Pinpoint the cell where the given text exists, returning its (X, Y) midpoint coordinate. 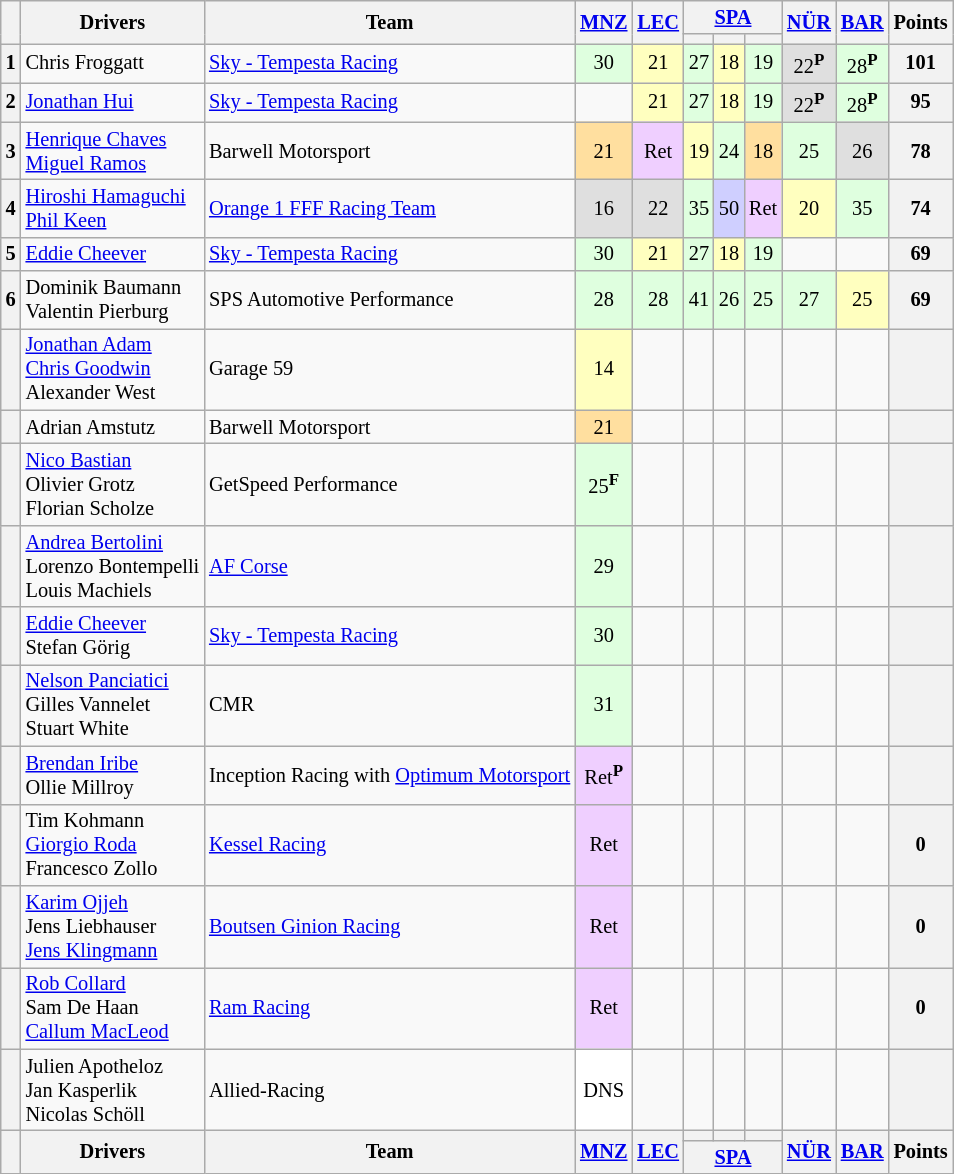
25F (604, 485)
2 (11, 102)
Boutsen Ginion Racing (390, 926)
Nelson Panciatici Gilles Vannelet Stuart White (113, 705)
29 (604, 566)
Dominik Baumann Valentin Pierburg (113, 300)
GetSpeed Performance (390, 485)
101 (921, 64)
RetP (604, 775)
14 (604, 369)
CMR (390, 705)
Hiroshi Hamaguchi Phil Keen (113, 208)
78 (921, 151)
Brendan Iribe Ollie Millroy (113, 775)
3 (11, 151)
20 (809, 208)
74 (921, 208)
SPS Automotive Performance (390, 300)
Orange 1 FFF Racing Team (390, 208)
31 (604, 705)
Tim Kohmann Giorgio Roda Francesco Zollo (113, 845)
4 (11, 208)
Karim Ojjeh Jens Liebhauser Jens Klingmann (113, 926)
Nico Bastian Olivier Grotz Florian Scholze (113, 485)
41 (699, 300)
50 (729, 208)
6 (11, 300)
Jonathan Hui (113, 102)
Julien Apotheloz Jan Kasperlik Nicolas Schöll (113, 1090)
AF Corse (390, 566)
Eddie Cheever (113, 254)
22 (658, 208)
Rob Collard Sam De Haan Callum MacLeod (113, 1008)
Garage 59 (390, 369)
1 (11, 64)
Allied-Racing (390, 1090)
5 (11, 254)
Jonathan Adam Chris Goodwin Alexander West (113, 369)
Eddie Cheever Stefan Görig (113, 636)
Ram Racing (390, 1008)
Adrian Amstutz (113, 427)
Andrea Bertolini Lorenzo Bontempelli Louis Machiels (113, 566)
Inception Racing with Optimum Motorsport (390, 775)
DNS (604, 1090)
Henrique Chaves Miguel Ramos (113, 151)
95 (921, 102)
Kessel Racing (390, 845)
Chris Froggatt (113, 64)
16 (604, 208)
24 (729, 151)
